Pinpoint the cell where the given text exists, returning its [x, y] midpoint coordinate. 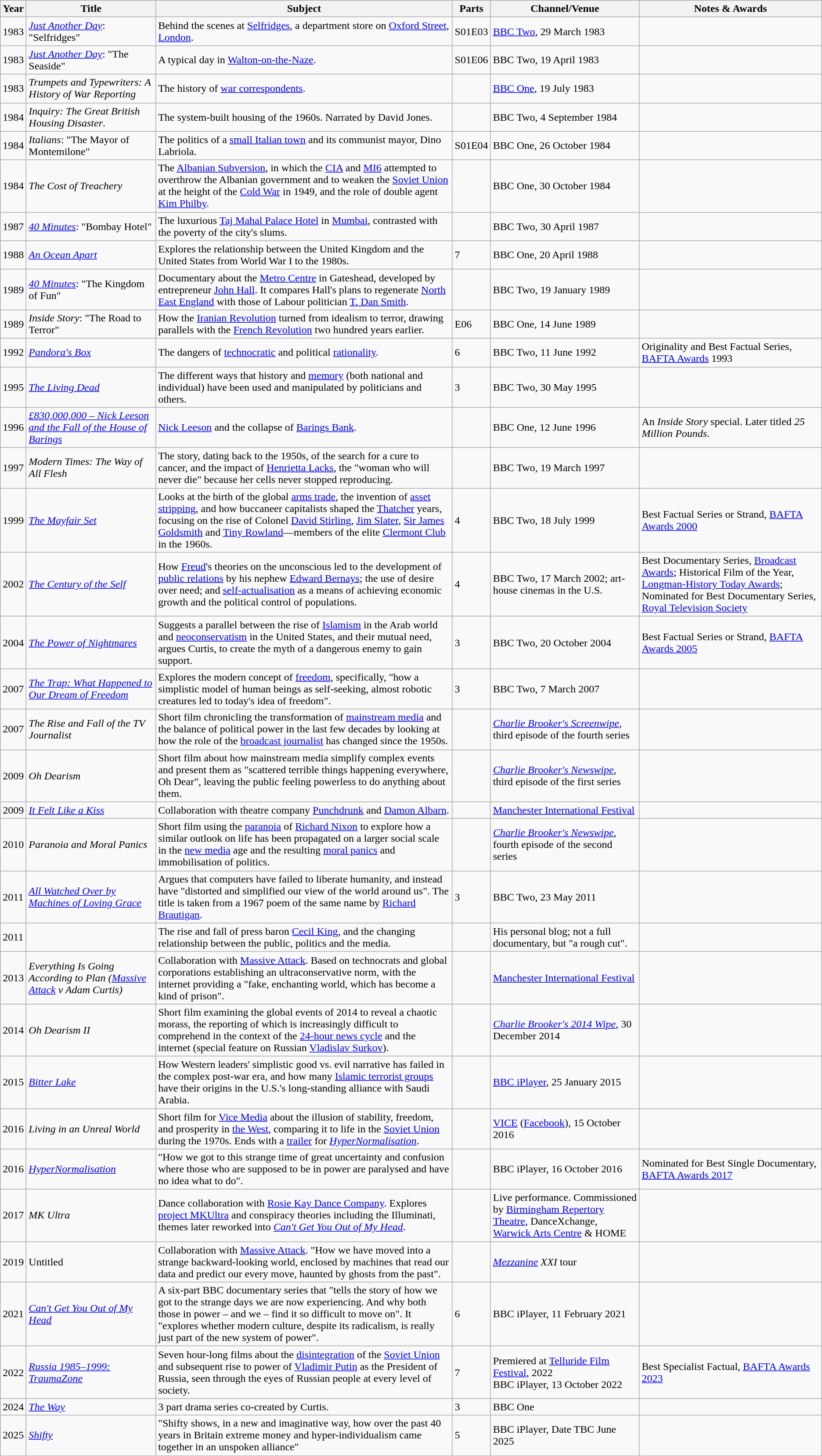
Collaboration with theatre company Punchdrunk and Damon Albarn. [304, 810]
The Power of Nightmares [91, 643]
1999 [13, 520]
Shifty [91, 1435]
Just Another Day: "Selfridges" [91, 32]
Channel/Venue [565, 9]
BBC iPlayer, 11 February 2021 [565, 1314]
Behind the scenes at Selfridges, a department store on Oxford Street, London. [304, 32]
Explores the relationship between the United Kingdom and the United States from World War I to the 1980s. [304, 255]
The politics of a small Italian town and its communist mayor, Dino Labriola. [304, 146]
An Ocean Apart [91, 255]
A typical day in Walton-on-the-Naze. [304, 60]
1987 [13, 227]
BBC Two, 7 March 2007 [565, 689]
3 part drama series co-created by Curtis. [304, 1407]
2024 [13, 1407]
2015 [13, 1082]
BBC Two, 17 March 2002; art-house cinemas in the U.S. [565, 584]
BBC Two, 19 March 1997 [565, 468]
Just Another Day: "The Seaside" [91, 60]
The Century of the Self [91, 584]
The Cost of Treachery [91, 186]
S01E04 [472, 146]
1996 [13, 428]
Inside Story: "The Road to Terror" [91, 324]
Untitled [91, 1262]
Live performance. Commissioned by Birmingham Repertory Theatre, DanceXchange, Warwick Arts Centre & HOME [565, 1215]
Russia 1985–1999: TraumaZone [91, 1373]
2014 [13, 1030]
£830,000,000 – Nick Leeson and the Fall of the House of Barings [91, 428]
HyperNormalisation [91, 1169]
How the Iranian Revolution turned from idealism to terror, drawing parallels with the French Revolution two hundred years earlier. [304, 324]
1995 [13, 387]
The Mayfair Set [91, 520]
Everything Is Going According to Plan (Massive Attack v Adam Curtis) [91, 977]
Premiered at Telluride Film Festival, 2022BBC iPlayer, 13 October 2022 [565, 1373]
BBC Two, 20 October 2004 [565, 643]
Notes & Awards [731, 9]
2022 [13, 1373]
BBC Two, 4 September 1984 [565, 117]
Mezzanine XXI tour [565, 1262]
It Felt Like a Kiss [91, 810]
BBC One [565, 1407]
BBC Two, 19 January 1989 [565, 289]
Nominated for Best Single Documentary, BAFTA Awards 2017 [731, 1169]
Originality and Best Factual Series, BAFTA Awards 1993 [731, 352]
BBC One, 12 June 1996 [565, 428]
BBC Two, 29 March 1983 [565, 32]
The Rise and Fall of the TV Journalist [91, 729]
The luxurious Taj Mahal Palace Hotel in Mumbai, contrasted with the poverty of the city's slums. [304, 227]
S01E06 [472, 60]
Can't Get You Out of My Head [91, 1314]
2021 [13, 1314]
2017 [13, 1215]
Subject [304, 9]
S01E03 [472, 32]
BBC Two, 18 July 1999 [565, 520]
5 [472, 1435]
The Way [91, 1407]
40 Minutes: "Bombay Hotel" [91, 227]
All Watched Over by Machines of Loving Grace [91, 897]
2025 [13, 1435]
Charlie Brooker's Screenwipe, third episode of the fourth series [565, 729]
BBC Two, 23 May 2011 [565, 897]
Charlie Brooker's 2014 Wipe, 30 December 2014 [565, 1030]
An Inside Story special. Later titled 25 Million Pounds. [731, 428]
Oh Dearism II [91, 1030]
Nick Leeson and the collapse of Barings Bank. [304, 428]
The rise and fall of press baron Cecil King, and the changing relationship between the public, politics and the media. [304, 937]
BBC Two, 19 April 1983 [565, 60]
VICE (Facebook), 15 October 2016 [565, 1128]
Charlie Brooker's Newswipe, fourth episode of the second series [565, 845]
Oh Dearism [91, 775]
E06 [472, 324]
Pandora's Box [91, 352]
Best Factual Series or Strand, BAFTA Awards 2000 [731, 520]
1997 [13, 468]
2010 [13, 845]
BBC Two, 30 May 1995 [565, 387]
The dangers of technocratic and political rationality. [304, 352]
Charlie Brooker's Newswipe, third episode of the first series [565, 775]
BBC One, 19 July 1983 [565, 89]
BBC iPlayer, 25 January 2015 [565, 1082]
Living in an Unreal World [91, 1128]
MK Ultra [91, 1215]
2019 [13, 1262]
The Trap: What Happened to Our Dream of Freedom [91, 689]
Parts [472, 9]
BBC One, 20 April 1988 [565, 255]
The history of war correspondents. [304, 89]
Trumpets and Typewriters: A History of War Reporting [91, 89]
Italians: "The Mayor of Montemilone" [91, 146]
BBC One, 30 October 1984 [565, 186]
Best Factual Series or Strand, BAFTA Awards 2005 [731, 643]
Best Specialist Factual, BAFTA Awards 2023 [731, 1373]
Year [13, 9]
The different ways that history and memory (both national and individual) have been used and manipulated by politicians and others. [304, 387]
Title [91, 9]
Bitter Lake [91, 1082]
BBC Two, 30 April 1987 [565, 227]
Modern Times: The Way of All Flesh [91, 468]
BBC One, 14 June 1989 [565, 324]
Paranoia and Moral Panics [91, 845]
1988 [13, 255]
2004 [13, 643]
BBC One, 26 October 1984 [565, 146]
His personal blog; not a full documentary, but "a rough cut". [565, 937]
BBC Two, 11 June 1992 [565, 352]
2002 [13, 584]
BBC iPlayer, Date TBC June 2025 [565, 1435]
The system-built housing of the 1960s. Narrated by David Jones. [304, 117]
BBC iPlayer, 16 October 2016 [565, 1169]
2013 [13, 977]
The Living Dead [91, 387]
1992 [13, 352]
Inquiry: The Great British Housing Disaster. [91, 117]
40 Minutes: "The Kingdom of Fun" [91, 289]
